Detect which cell encompasses the target text, then output its [x, y] center coordinate. 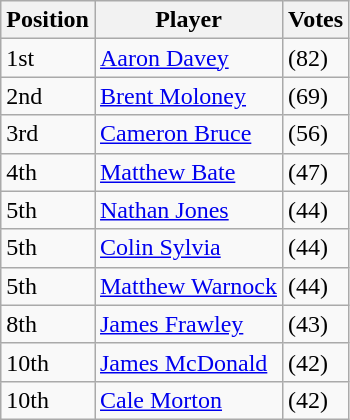
8th [48, 324]
Brent Moloney [188, 96]
James Frawley [188, 324]
Votes [315, 20]
Nathan Jones [188, 210]
Aaron Davey [188, 58]
(56) [315, 134]
(82) [315, 58]
Cale Morton [188, 400]
James McDonald [188, 362]
Matthew Warnock [188, 286]
3rd [48, 134]
Cameron Bruce [188, 134]
Colin Sylvia [188, 248]
(47) [315, 172]
4th [48, 172]
1st [48, 58]
2nd [48, 96]
(69) [315, 96]
Matthew Bate [188, 172]
(43) [315, 324]
Player [188, 20]
Position [48, 20]
